For the text-containing cell, return its midpoint in (x, y) coordinate format. 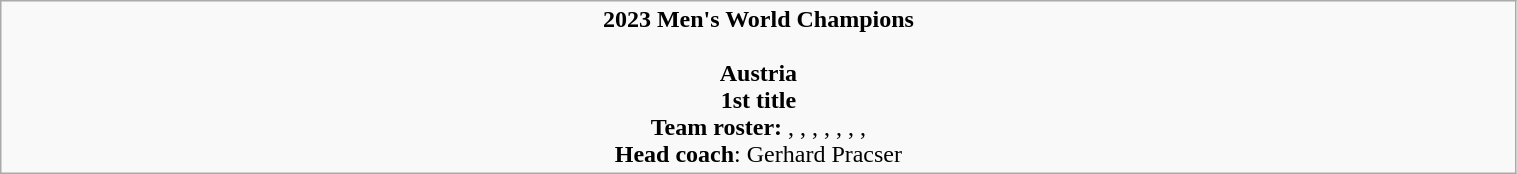
2023 Men's World ChampionsAustria1st titleTeam roster: , , , , , , , Head coach: Gerhard Pracser (758, 88)
